Determine the (X, Y) coordinate at the center of the cell enclosing the given text.  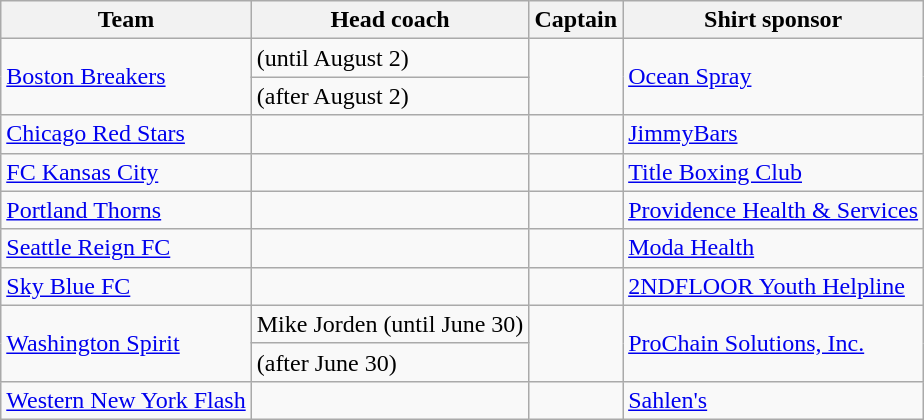
JimmyBars (774, 134)
(after June 30) (390, 362)
Boston Breakers (126, 77)
Team (126, 20)
Sky Blue FC (126, 286)
Washington Spirit (126, 343)
ProChain Solutions, Inc. (774, 343)
Chicago Red Stars (126, 134)
Sahlen's (774, 400)
Western New York Flash (126, 400)
Head coach (390, 20)
(after August 2) (390, 96)
Title Boxing Club (774, 172)
Seattle Reign FC (126, 248)
Moda Health (774, 248)
Portland Thorns (126, 210)
2NDFLOOR Youth Helpline (774, 286)
Providence Health & Services (774, 210)
Shirt sponsor (774, 20)
Mike Jorden (until June 30) (390, 324)
Ocean Spray (774, 77)
FC Kansas City (126, 172)
Captain (576, 20)
(until August 2) (390, 58)
